Return (x, y) of the center of cell containing provided text 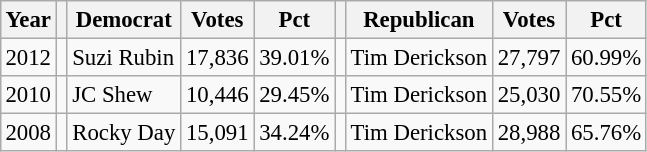
60.99% (606, 57)
28,988 (528, 133)
10,446 (218, 95)
Year (28, 20)
65.76% (606, 133)
2010 (28, 95)
17,836 (218, 57)
Republican (418, 20)
Suzi Rubin (124, 57)
70.55% (606, 95)
25,030 (528, 95)
2012 (28, 57)
Rocky Day (124, 133)
27,797 (528, 57)
39.01% (294, 57)
Democrat (124, 20)
15,091 (218, 133)
34.24% (294, 133)
JC Shew (124, 95)
29.45% (294, 95)
2008 (28, 133)
